Identify which cell holds the provided text, then report its [X, Y] central coordinate. 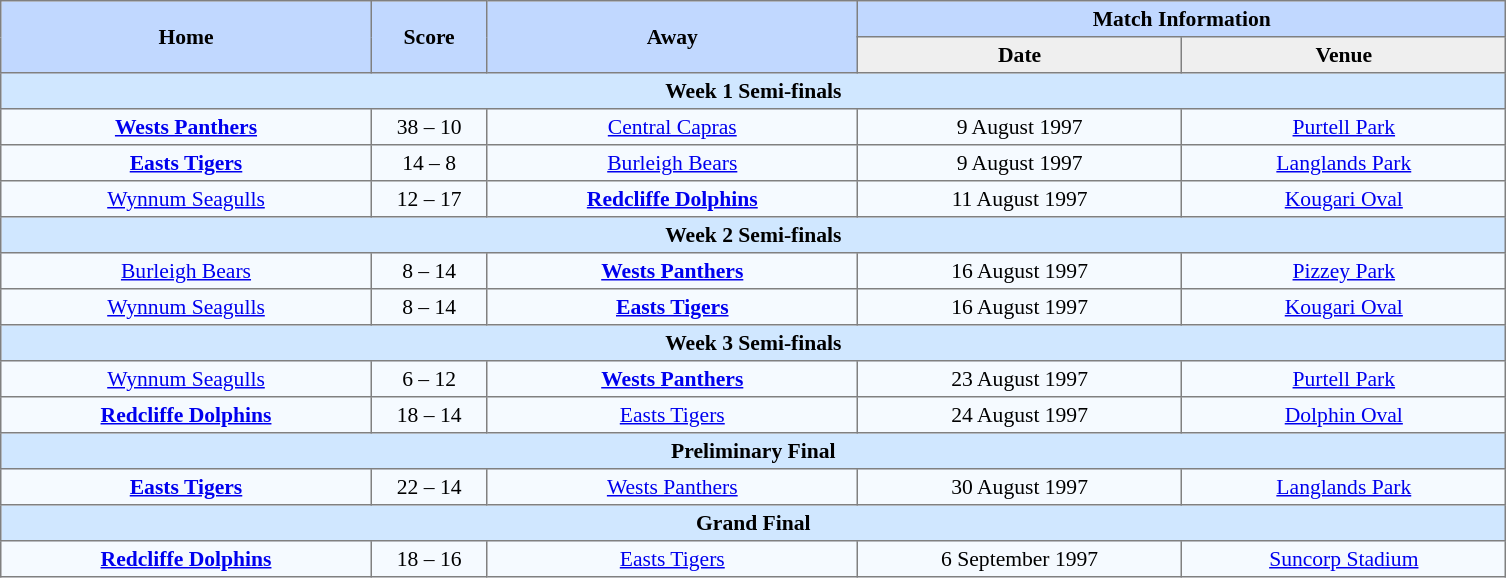
Away [672, 37]
6 September 1997 [1020, 559]
Week 2 Semi-finals [754, 235]
30 August 1997 [1020, 487]
Grand Final [754, 523]
6 – 12 [429, 379]
14 – 8 [429, 163]
24 August 1997 [1020, 415]
38 – 10 [429, 127]
Pizzey Park [1344, 271]
12 – 17 [429, 199]
22 – 14 [429, 487]
Suncorp Stadium [1344, 559]
18 – 16 [429, 559]
11 August 1997 [1020, 199]
Central Capras [672, 127]
Score [429, 37]
Date [1020, 55]
Preliminary Final [754, 451]
Week 1 Semi-finals [754, 91]
18 – 14 [429, 415]
Venue [1344, 55]
Match Information [1182, 19]
Week 3 Semi-finals [754, 343]
Home [186, 37]
Dolphin Oval [1344, 415]
23 August 1997 [1020, 379]
